Return [X, Y] of the center of cell containing provided text 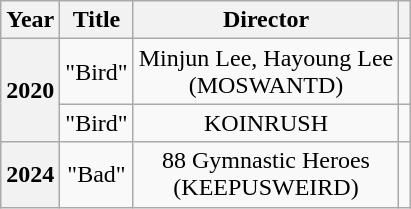
Director [266, 20]
2020 [30, 90]
88 Gymnastic Heroes(KEEPUSWEIRD) [266, 174]
2024 [30, 174]
"Bad" [96, 174]
Year [30, 20]
Minjun Lee, Hayoung Lee(MOSWANTD) [266, 72]
Title [96, 20]
KOINRUSH [266, 123]
